Identify which cell holds the provided text, then report its [X, Y] central coordinate. 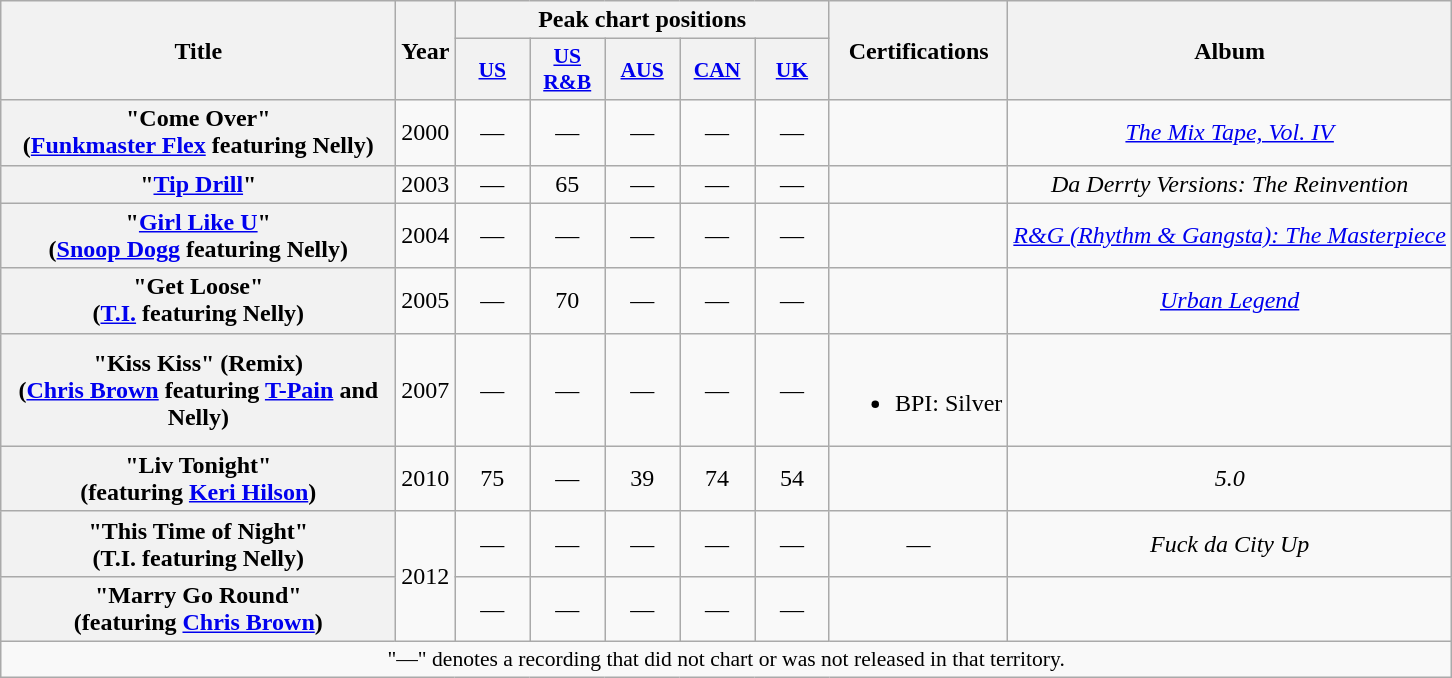
Certifications [918, 50]
2007 [426, 390]
Da Derrty Versions: The Reinvention [1230, 184]
75 [492, 478]
Peak chart positions [642, 20]
AUS [642, 70]
Fuck da City Up [1230, 544]
2012 [426, 576]
2004 [426, 236]
Album [1230, 50]
"Come Over"(Funkmaster Flex featuring Nelly) [198, 132]
74 [718, 478]
2003 [426, 184]
R&G (Rhythm & Gangsta): The Masterpiece [1230, 236]
Urban Legend [1230, 300]
39 [642, 478]
65 [568, 184]
"Kiss Kiss" (Remix)(Chris Brown featuring T-Pain and Nelly) [198, 390]
70 [568, 300]
2000 [426, 132]
Year [426, 50]
"Liv Tonight"(featuring Keri Hilson) [198, 478]
"Get Loose"(T.I. featuring Nelly) [198, 300]
"—" denotes a recording that did not chart or was not released in that territory. [726, 659]
BPI: Silver [918, 390]
USR&B [568, 70]
Title [198, 50]
"Girl Like U"(Snoop Dogg featuring Nelly) [198, 236]
2010 [426, 478]
US [492, 70]
"Marry Go Round"(featuring Chris Brown) [198, 608]
UK [792, 70]
The Mix Tape, Vol. IV [1230, 132]
CAN [718, 70]
"This Time of Night"(T.I. featuring Nelly) [198, 544]
54 [792, 478]
"Tip Drill" [198, 184]
2005 [426, 300]
5.0 [1230, 478]
